For the text-containing cell, return its midpoint in [x, y] coordinate format. 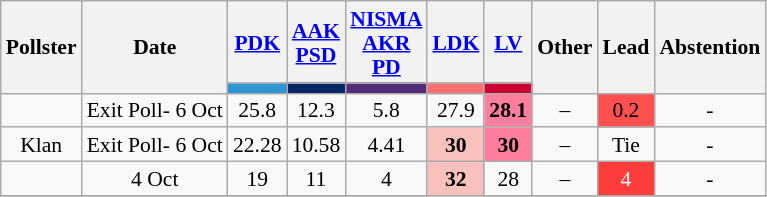
0.2 [626, 110]
Other [564, 47]
28 [508, 179]
NISMAAKRPD [386, 42]
Lead [626, 47]
Abstention [710, 47]
4 Oct [155, 179]
AAKPSD [316, 42]
Tie [626, 145]
28.1 [508, 110]
Klan [42, 145]
4.41 [386, 145]
22.28 [258, 145]
LV [508, 42]
Pollster [42, 47]
25.8 [258, 110]
19 [258, 179]
LDK [456, 42]
32 [456, 179]
5.8 [386, 110]
Date [155, 47]
PDK [258, 42]
27.9 [456, 110]
12.3 [316, 110]
11 [316, 179]
10.58 [316, 145]
